Return the (x, y) coordinate for the center point of the cell that contains the specified text.  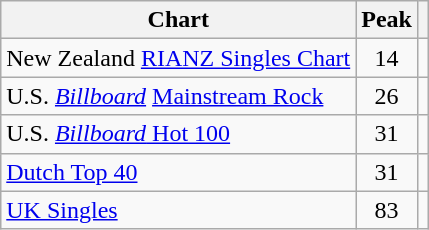
New Zealand RIANZ Singles Chart (178, 58)
26 (387, 96)
83 (387, 210)
U.S. Billboard Hot 100 (178, 134)
UK Singles (178, 210)
U.S. Billboard Mainstream Rock (178, 96)
Chart (178, 20)
Dutch Top 40 (178, 172)
14 (387, 58)
Peak (387, 20)
